Capture the cell that displays the provided text and extract its [X, Y] central coordinate. 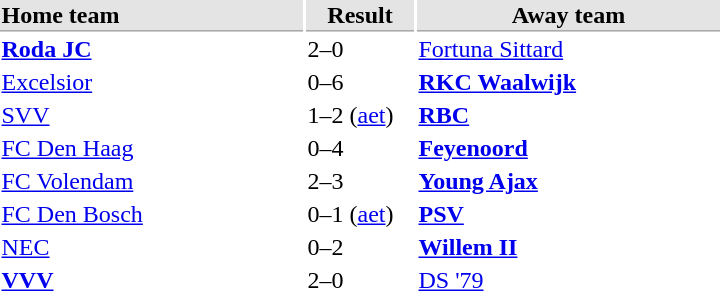
0–1 (aet) [360, 215]
0–4 [360, 149]
2–0 [360, 49]
Willem II [568, 247]
Away team [568, 16]
FC Den Haag [152, 149]
Result [360, 16]
0–6 [360, 83]
Excelsior [152, 83]
Fortuna Sittard [568, 49]
SVV [152, 115]
Young Ajax [568, 181]
RBC [568, 115]
1–2 (aet) [360, 115]
PSV [568, 215]
Feyenoord [568, 149]
NEC [152, 247]
0–2 [360, 247]
RKC Waalwijk [568, 83]
FC Volendam [152, 181]
Roda JC [152, 49]
2–3 [360, 181]
Home team [152, 16]
FC Den Bosch [152, 215]
